Detect which cell encompasses the target text, then output its (x, y) center coordinate. 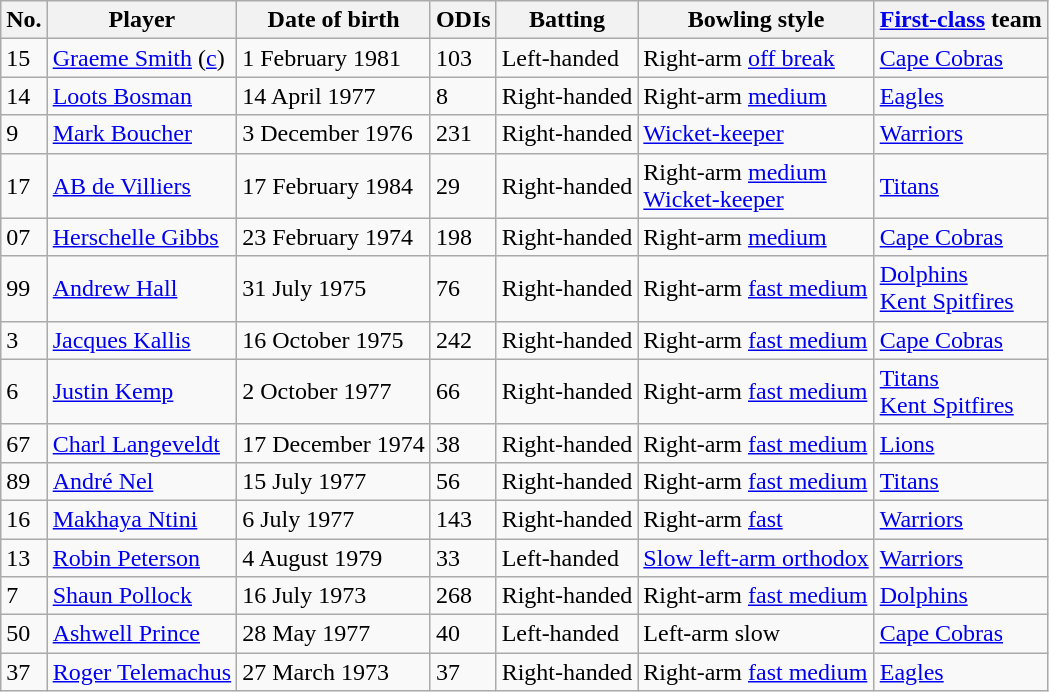
Lions (960, 443)
6 (24, 392)
Mark Boucher (142, 134)
33 (463, 557)
No. (24, 20)
29 (463, 186)
Ashwell Prince (142, 634)
6 July 1977 (334, 519)
268 (463, 596)
38 (463, 443)
ODIs (463, 20)
DolphinsKent Spitfires (960, 288)
17 February 1984 (334, 186)
Justin Kemp (142, 392)
16 July 1973 (334, 596)
15 July 1977 (334, 481)
17 (24, 186)
8 (463, 96)
40 (463, 634)
231 (463, 134)
23 February 1974 (334, 237)
27 March 1973 (334, 672)
66 (463, 392)
André Nel (142, 481)
242 (463, 340)
Right-arm off break (756, 58)
56 (463, 481)
2 October 1977 (334, 392)
16 October 1975 (334, 340)
4 August 1979 (334, 557)
31 July 1975 (334, 288)
143 (463, 519)
1 February 1981 (334, 58)
198 (463, 237)
Batting (567, 20)
Herschelle Gibbs (142, 237)
14 April 1977 (334, 96)
Loots Bosman (142, 96)
Right-arm fast (756, 519)
13 (24, 557)
Right-arm mediumWicket-keeper (756, 186)
Graeme Smith (c) (142, 58)
AB de Villiers (142, 186)
Date of birth (334, 20)
28 May 1977 (334, 634)
67 (24, 443)
Wicket-keeper (756, 134)
89 (24, 481)
Charl Langeveldt (142, 443)
Jacques Kallis (142, 340)
Robin Peterson (142, 557)
Left-arm slow (756, 634)
17 December 1974 (334, 443)
Andrew Hall (142, 288)
7 (24, 596)
First-class team (960, 20)
99 (24, 288)
Makhaya Ntini (142, 519)
50 (24, 634)
Dolphins (960, 596)
15 (24, 58)
14 (24, 96)
3 December 1976 (334, 134)
16 (24, 519)
103 (463, 58)
Roger Telemachus (142, 672)
Shaun Pollock (142, 596)
3 (24, 340)
Slow left-arm orthodox (756, 557)
76 (463, 288)
9 (24, 134)
TitansKent Spitfires (960, 392)
Bowling style (756, 20)
07 (24, 237)
Player (142, 20)
